Extract the (x, y) coordinate from the center of the cell holding the provided text.  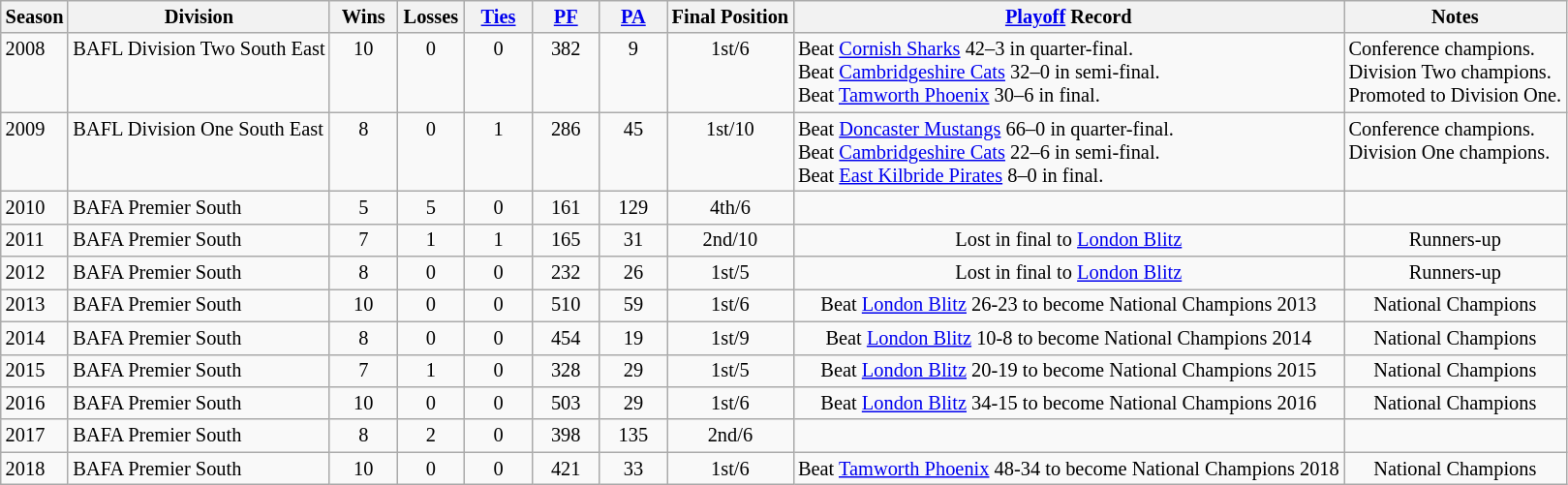
2nd/10 (730, 240)
398 (566, 436)
232 (566, 273)
Notes (1455, 16)
Losses (431, 16)
Division (199, 16)
1st/10 (730, 152)
4th/6 (730, 207)
2015 (35, 371)
Beat London Blitz 26-23 to become National Champions 2013 (1069, 305)
Wins (363, 16)
Ties (499, 16)
510 (566, 305)
2nd/6 (730, 436)
BAFL Division One South East (199, 152)
Playoff Record (1069, 16)
PA (633, 16)
33 (633, 469)
BAFL Division Two South East (199, 73)
2018 (35, 469)
2008 (35, 73)
26 (633, 273)
Beat London Blitz 10-8 to become National Champions 2014 (1069, 338)
161 (566, 207)
2012 (35, 273)
2013 (35, 305)
Beat Cornish Sharks 42–3 in quarter-final.Beat Cambridgeshire Cats 32–0 in semi-final.Beat Tamworth Phoenix 30–6 in final. (1069, 73)
165 (566, 240)
Conference champions.Division One champions. (1455, 152)
503 (566, 403)
Season (35, 16)
Final Position (730, 16)
45 (633, 152)
19 (633, 338)
Beat London Blitz 20-19 to become National Champions 2015 (1069, 371)
Beat Doncaster Mustangs 66–0 in quarter-final.Beat Cambridgeshire Cats 22–6 in semi-final.Beat East Kilbride Pirates 8–0 in final. (1069, 152)
2 (431, 436)
2014 (35, 338)
2011 (35, 240)
2010 (35, 207)
382 (566, 73)
286 (566, 152)
421 (566, 469)
2017 (35, 436)
Beat London Blitz 34-15 to become National Champions 2016 (1069, 403)
1st/9 (730, 338)
2016 (35, 403)
59 (633, 305)
PF (566, 16)
9 (633, 73)
454 (566, 338)
Conference champions.Division Two champions.Promoted to Division One. (1455, 73)
135 (633, 436)
Beat Tamworth Phoenix 48-34 to become National Champions 2018 (1069, 469)
129 (633, 207)
31 (633, 240)
328 (566, 371)
2009 (35, 152)
